Return (x, y) of the center of cell containing provided text 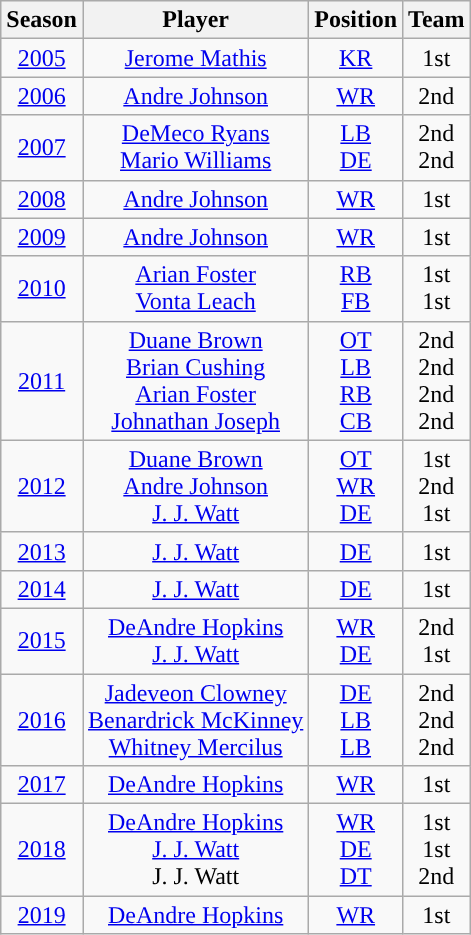
Team (437, 20)
2011 (42, 380)
2014 (42, 589)
Duane BrownBrian CushingArian FosterJohnathan Joseph (195, 380)
DELBLB (356, 720)
2nd1st (437, 640)
2008 (42, 199)
RBFB (356, 288)
DeAndre HopkinsJ. J. WattJ. J. Watt (195, 850)
2015 (42, 640)
OTLBRBCB (356, 380)
2nd (437, 96)
Season (42, 20)
Jerome Mathis (195, 58)
DeMeco RyansMario Williams (195, 148)
DeAndre HopkinsJ. J. Watt (195, 640)
OTWRDE (356, 486)
2009 (42, 237)
2005 (42, 58)
2nd2nd2nd (437, 720)
Jadeveon ClowneyBenardrick McKinneyWhitney Mercilus (195, 720)
Player (195, 20)
2017 (42, 785)
2006 (42, 96)
2013 (42, 551)
1st1st (437, 288)
Position (356, 20)
2nd2nd (437, 148)
2010 (42, 288)
WRDEDT (356, 850)
Arian FosterVonta Leach (195, 288)
WRDE (356, 640)
1st1st2nd (437, 850)
2019 (42, 915)
2nd2nd2nd2nd (437, 380)
LBDE (356, 148)
2016 (42, 720)
2012 (42, 486)
KR (356, 58)
Duane BrownAndre JohnsonJ. J. Watt (195, 486)
1st2nd1st (437, 486)
2018 (42, 850)
2007 (42, 148)
